Capture the cell that displays the provided text and extract its (X, Y) central coordinate. 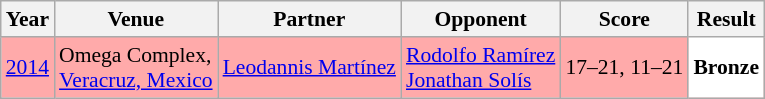
17–21, 11–21 (624, 68)
Venue (136, 19)
Partner (310, 19)
Opponent (480, 19)
2014 (28, 68)
Leodannis Martínez (310, 68)
Rodolfo Ramírez Jonathan Solís (480, 68)
Result (726, 19)
Year (28, 19)
Score (624, 19)
Omega Complex,Veracruz, Mexico (136, 68)
Bronze (726, 68)
